Detect which cell encompasses the target text, then output its (X, Y) center coordinate. 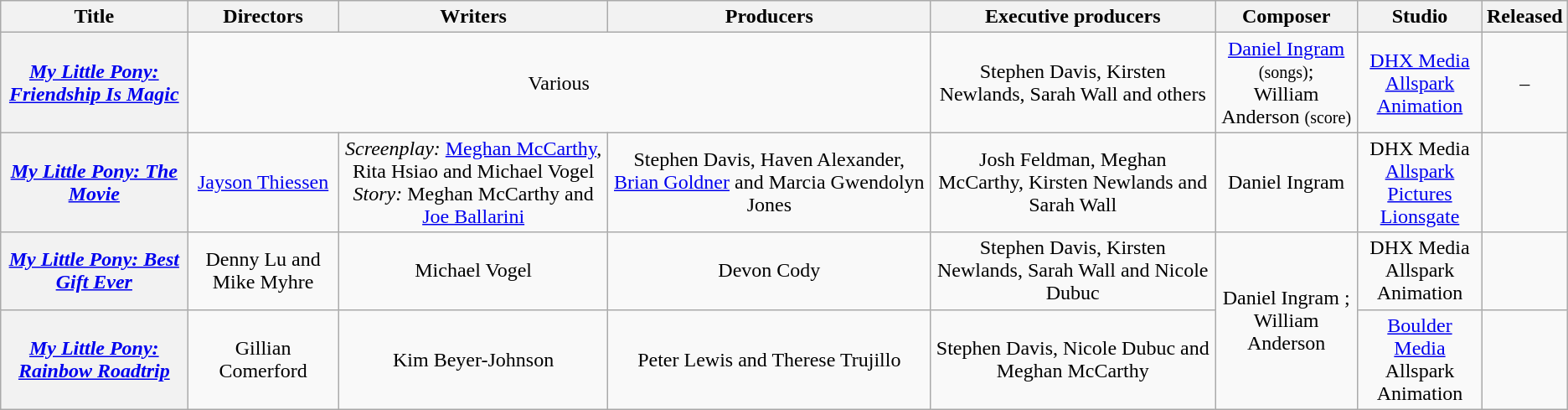
Kim Beyer-Johnson (473, 359)
Stephen Davis, Kirsten Newlands, Sarah Wall and others (1073, 82)
Stephen Davis, Nicole Dubuc and Meghan McCarthy (1073, 359)
Denny Lu and Mike Myhre (263, 271)
My Little Pony: Rainbow Roadtrip (94, 359)
– (1524, 82)
Writers (473, 17)
Peter Lewis and Therese Trujillo (769, 359)
Executive producers (1073, 17)
Various (560, 82)
Stephen Davis, Kirsten Newlands, Sarah Wall and Nicole Dubuc (1073, 271)
Daniel Ingram (songs);William Anderson (score) (1287, 82)
Gillian Comerford (263, 359)
Michael Vogel (473, 271)
Released (1524, 17)
Devon Cody (769, 271)
My Little Pony: The Movie (94, 183)
Directors (263, 17)
Composer (1287, 17)
Title (94, 17)
Josh Feldman, Meghan McCarthy, Kirsten Newlands and Sarah Wall (1073, 183)
DHX MediaAllspark PicturesLionsgate (1419, 183)
My Little Pony: Best Gift Ever (94, 271)
Daniel Ingram (1287, 183)
Daniel Ingram ;William Anderson (1287, 320)
My Little Pony: Friendship Is Magic (94, 82)
Stephen Davis, Haven Alexander, Brian Goldner and Marcia Gwendolyn Jones (769, 183)
Screenplay: Meghan McCarthy, Rita Hsiao and Michael VogelStory: Meghan McCarthy and Joe Ballarini (473, 183)
Producers (769, 17)
Jayson Thiessen (263, 183)
Boulder MediaAllspark Animation (1419, 359)
Studio (1419, 17)
